Capture the cell that displays the provided text and extract its (X, Y) central coordinate. 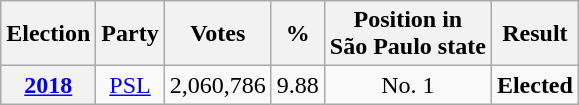
Votes (218, 34)
No. 1 (408, 85)
PSL (130, 85)
2,060,786 (218, 85)
9.88 (298, 85)
Result (534, 34)
Election (48, 34)
% (298, 34)
Party (130, 34)
Elected (534, 85)
2018 (48, 85)
Position in São Paulo state (408, 34)
